Scan for the cell matching the given text and deliver its [X, Y] coordinate at center. 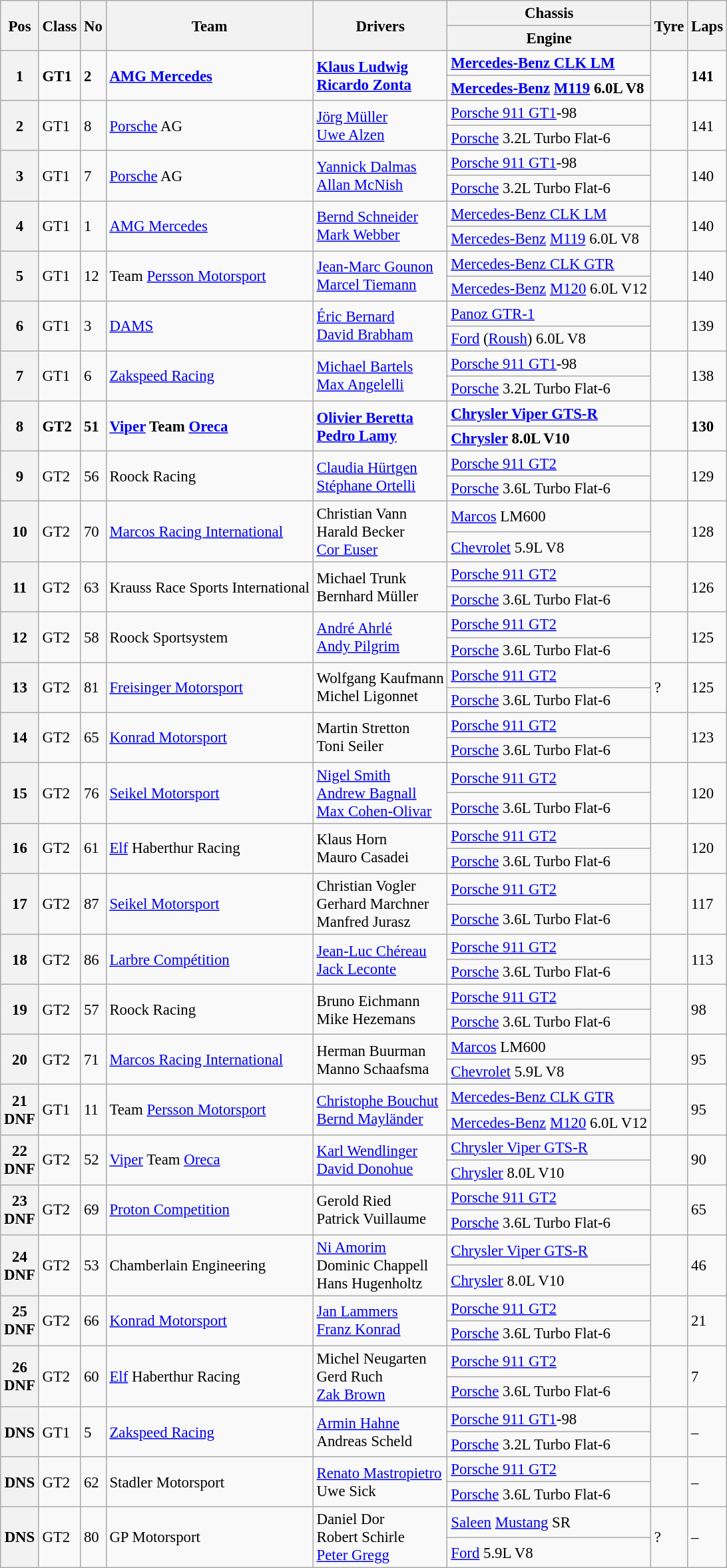
Jörg Müller Uwe Alzen [380, 125]
138 [707, 376]
Michael Trunk Bernhard Müller [380, 587]
57 [93, 1009]
63 [93, 587]
Klaus Horn Mauro Casadei [380, 848]
Ford (Roush) 6.0L V8 [549, 339]
61 [93, 848]
Éric Bernard David Brabham [380, 326]
80 [93, 1537]
15 [20, 793]
52 [93, 1160]
139 [707, 326]
Michel Neugarten Gerd Ruch Zak Brown [380, 1376]
126 [707, 587]
GP Motorsport [209, 1537]
Herman Buurman Manno Schaafsma [380, 1060]
98 [707, 1009]
Panoz GTR-1 [549, 314]
86 [93, 960]
André Ahrlé Andy Pilgrim [380, 638]
16 [20, 848]
Daniel Dor Robert Schirle Peter Gregg [380, 1537]
90 [707, 1160]
76 [93, 793]
14 [20, 738]
Olivier Beretta Pedro Lamy [380, 426]
69 [93, 1209]
113 [707, 960]
Team [209, 25]
25DNF [20, 1321]
10 [20, 532]
46 [707, 1266]
Larbre Compétition [209, 960]
Christian Vogler Gerhard Marchner Manfred Jurasz [380, 904]
18 [20, 960]
87 [93, 904]
Michael Bartels Max Angelelli [380, 376]
Laps [707, 25]
Chassis [549, 13]
Nigel Smith Andrew Bagnall Max Cohen-Olivar [380, 793]
Drivers [380, 25]
Bruno Eichmann Mike Hezemans [380, 1009]
129 [707, 477]
No [93, 25]
Ford 5.9L V8 [549, 1553]
21DNF [20, 1109]
117 [707, 904]
Proton Competition [209, 1209]
Engine [549, 39]
Christophe Bouchut Bernd Mayländer [380, 1109]
24DNF [20, 1266]
128 [707, 532]
70 [93, 532]
Pos [20, 25]
Bernd Schneider Mark Webber [380, 226]
Klaus Ludwig Ricardo Zonta [380, 76]
20 [20, 1060]
Tyre [668, 25]
Class [60, 25]
56 [93, 477]
17 [20, 904]
21 [707, 1321]
Jean-Luc Chéreau Jack Leconte [380, 960]
DAMS [209, 326]
130 [707, 426]
Yannick Dalmas Allan McNish [380, 176]
Renato Mastropietro Uwe Sick [380, 1482]
Krauss Race Sports International [209, 587]
71 [93, 1060]
Ni Amorim Dominic Chappell Hans Hugenholtz [380, 1266]
4 [20, 226]
Martin Stretton Toni Seiler [380, 738]
13 [20, 687]
9 [20, 477]
58 [93, 638]
Christian Vann Harald Becker Cor Euser [380, 532]
Karl Wendlinger David Donohue [380, 1160]
62 [93, 1482]
Chamberlain Engineering [209, 1266]
Gerold Ried Patrick Vuillaume [380, 1209]
123 [707, 738]
Jean-Marc Gounon Marcel Tiemann [380, 276]
26DNF [20, 1376]
Wolfgang Kaufmann Michel Ligonnet [380, 687]
19 [20, 1009]
Armin Hahne Andreas Scheld [380, 1432]
Claudia Hürtgen Stéphane Ortelli [380, 477]
51 [93, 426]
60 [93, 1376]
Jan Lammers Franz Konrad [380, 1321]
81 [93, 687]
Saleen Mustang SR [549, 1522]
53 [93, 1266]
Roock Sportsystem [209, 638]
Freisinger Motorsport [209, 687]
23DNF [20, 1209]
22DNF [20, 1160]
66 [93, 1321]
Stadler Motorsport [209, 1482]
